Detect which cell encompasses the target text, then output its [x, y] center coordinate. 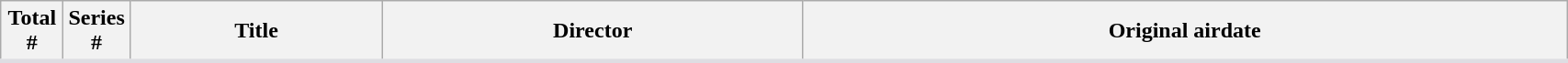
Total# [32, 31]
Director [593, 31]
Original airdate [1185, 31]
Series# [96, 31]
Title [255, 31]
